Pinpoint the cell where the given text exists, returning its (X, Y) midpoint coordinate. 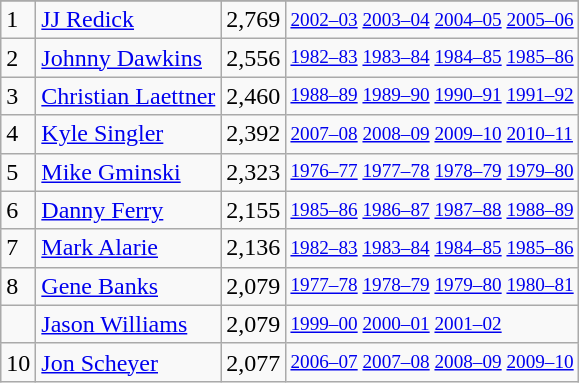
2007–08 2008–09 2009–10 2010–11 (432, 134)
10 (18, 362)
8 (18, 286)
Jon Scheyer (128, 362)
1985–86 1986–87 1987–88 1988–89 (432, 210)
Kyle Singler (128, 134)
Gene Banks (128, 286)
1999–00 2000–01 2001–02 (432, 324)
2,556 (254, 58)
2,155 (254, 210)
Mike Gminski (128, 172)
7 (18, 248)
5 (18, 172)
4 (18, 134)
Danny Ferry (128, 210)
2,077 (254, 362)
2,136 (254, 248)
1976–77 1977–78 1978–79 1979–80 (432, 172)
2,323 (254, 172)
3 (18, 96)
2,392 (254, 134)
6 (18, 210)
Mark Alarie (128, 248)
Johnny Dawkins (128, 58)
1977–78 1978–79 1979–80 1980–81 (432, 286)
2,769 (254, 20)
2,460 (254, 96)
1988–89 1989–90 1990–91 1991–92 (432, 96)
1 (18, 20)
JJ Redick (128, 20)
2 (18, 58)
Jason Williams (128, 324)
Christian Laettner (128, 96)
2006–07 2007–08 2008–09 2009–10 (432, 362)
2002–03 2003–04 2004–05 2005–06 (432, 20)
